Pinpoint the cell where the given text exists, returning its (X, Y) midpoint coordinate. 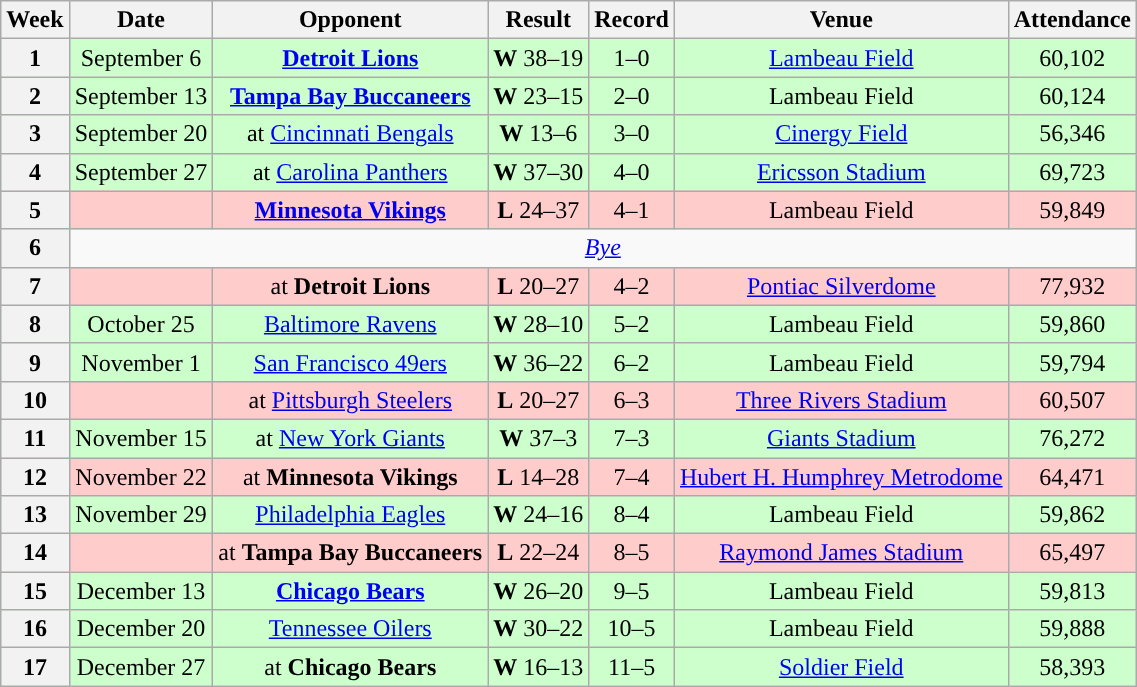
4–2 (632, 286)
Philadelphia Eagles (350, 515)
L 22–24 (538, 553)
15 (35, 591)
60,102 (1072, 58)
8 (35, 324)
Detroit Lions (350, 58)
at Chicago Bears (350, 667)
5–2 (632, 324)
7 (35, 286)
65,497 (1072, 553)
59,813 (1072, 591)
8–5 (632, 553)
6 (35, 248)
Bye (602, 248)
59,860 (1072, 324)
Giants Stadium (841, 438)
77,932 (1072, 286)
Hubert H. Humphrey Metrodome (841, 477)
December 13 (141, 591)
59,849 (1072, 210)
Baltimore Ravens (350, 324)
L 14–28 (538, 477)
W 30–22 (538, 629)
W 37–30 (538, 172)
13 (35, 515)
60,124 (1072, 96)
L 24–37 (538, 210)
W 23–15 (538, 96)
Opponent (350, 20)
Attendance (1072, 20)
9–5 (632, 591)
San Francisco 49ers (350, 362)
W 37–3 (538, 438)
December 20 (141, 629)
November 29 (141, 515)
at Pittsburgh Steelers (350, 400)
4–1 (632, 210)
59,862 (1072, 515)
at Cincinnati Bengals (350, 134)
76,272 (1072, 438)
Raymond James Stadium (841, 553)
69,723 (1072, 172)
October 25 (141, 324)
3 (35, 134)
Record (632, 20)
64,471 (1072, 477)
September 27 (141, 172)
September 13 (141, 96)
2–0 (632, 96)
12 (35, 477)
Date (141, 20)
7–3 (632, 438)
W 24–16 (538, 515)
at Tampa Bay Buccaneers (350, 553)
at Detroit Lions (350, 286)
Week (35, 20)
Chicago Bears (350, 591)
59,794 (1072, 362)
6–2 (632, 362)
Three Rivers Stadium (841, 400)
4 (35, 172)
Soldier Field (841, 667)
Result (538, 20)
56,346 (1072, 134)
December 27 (141, 667)
60,507 (1072, 400)
at Carolina Panthers (350, 172)
58,393 (1072, 667)
Venue (841, 20)
5 (35, 210)
W 16–13 (538, 667)
1 (35, 58)
W 36–22 (538, 362)
14 (35, 553)
1–0 (632, 58)
4–0 (632, 172)
7–4 (632, 477)
59,888 (1072, 629)
2 (35, 96)
9 (35, 362)
Tampa Bay Buccaneers (350, 96)
September 20 (141, 134)
11–5 (632, 667)
Cinergy Field (841, 134)
W 38–19 (538, 58)
Pontiac Silverdome (841, 286)
W 26–20 (538, 591)
W 13–6 (538, 134)
3–0 (632, 134)
September 6 (141, 58)
Ericsson Stadium (841, 172)
at New York Giants (350, 438)
10 (35, 400)
6–3 (632, 400)
Minnesota Vikings (350, 210)
November 22 (141, 477)
17 (35, 667)
10–5 (632, 629)
November 15 (141, 438)
11 (35, 438)
at Minnesota Vikings (350, 477)
November 1 (141, 362)
W 28–10 (538, 324)
Tennessee Oilers (350, 629)
8–4 (632, 515)
16 (35, 629)
